Output the [X, Y] coordinate of the center of the cell containing the given text.  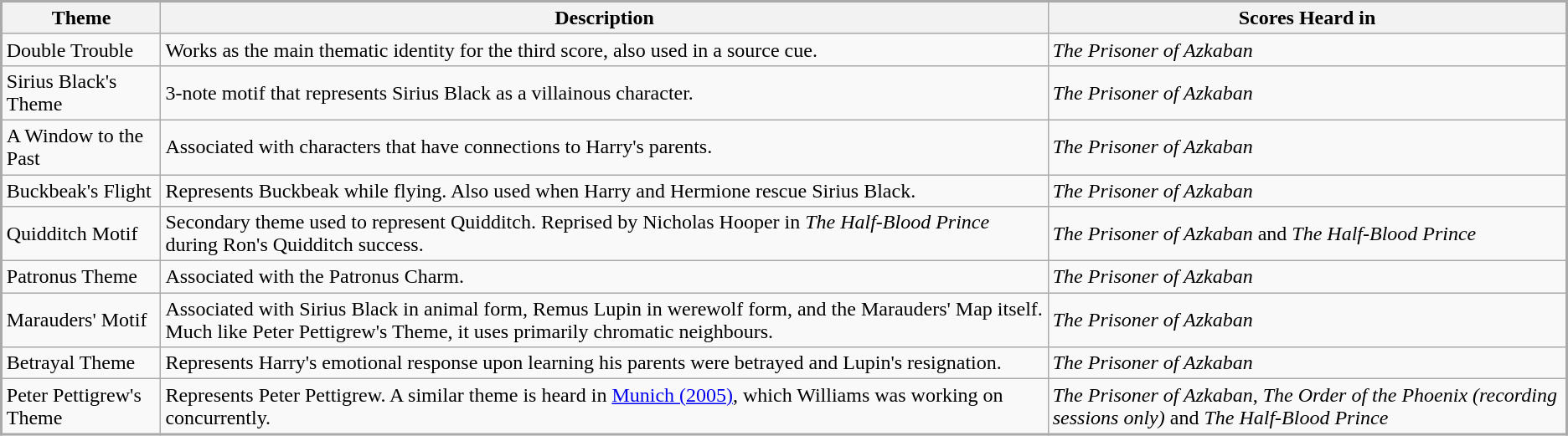
Secondary theme used to represent Quidditch. Reprised by Nicholas Hooper in The Half-Blood Prince during Ron's Quidditch success. [605, 234]
Marauders' Motif [81, 320]
Theme [81, 18]
Works as the main thematic identity for the third score, also used in a source cue. [605, 49]
Quidditch Motif [81, 234]
Scores Heard in [1307, 18]
Patronus Theme [81, 277]
Represents Peter Pettigrew. A similar theme is heard in Munich (2005), which Williams was working on concurrently. [605, 407]
Represents Buckbeak while flying. Also used when Harry and Hermione rescue Sirius Black. [605, 190]
The Prisoner of Azkaban and The Half-Blood Prince [1307, 234]
Represents Harry's emotional response upon learning his parents were betrayed and Lupin's resignation. [605, 363]
The Prisoner of Azkaban, The Order of the Phoenix (recording sessions only) and The Half-Blood Prince [1307, 407]
Peter Pettigrew's Theme [81, 407]
Associated with characters that have connections to Harry's parents. [605, 147]
Description [605, 18]
Associated with the Patronus Charm. [605, 277]
A Window to the Past [81, 147]
Buckbeak's Flight [81, 190]
3-note motif that represents Sirius Black as a villainous character. [605, 92]
Sirius Black's Theme [81, 92]
Betrayal Theme [81, 363]
Double Trouble [81, 49]
